Pinpoint the cell where the given text exists, returning its [x, y] midpoint coordinate. 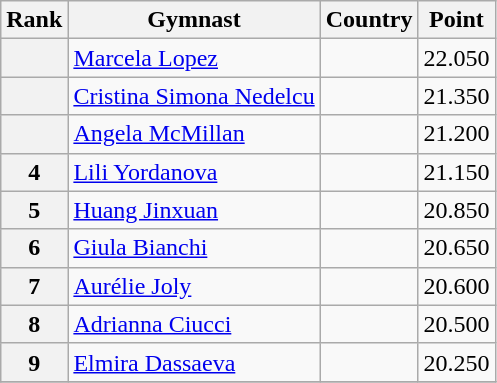
Elmira Dassaeva [194, 362]
Giula Bianchi [194, 248]
21.200 [456, 134]
21.350 [456, 96]
20.250 [456, 362]
Country [369, 20]
21.150 [456, 172]
Huang Jinxuan [194, 210]
Cristina Simona Nedelcu [194, 96]
Angela McMillan [194, 134]
Gymnast [194, 20]
20.850 [456, 210]
Adrianna Ciucci [194, 324]
Point [456, 20]
7 [34, 286]
6 [34, 248]
4 [34, 172]
Aurélie Joly [194, 286]
Rank [34, 20]
Lili Yordanova [194, 172]
8 [34, 324]
20.500 [456, 324]
20.600 [456, 286]
5 [34, 210]
22.050 [456, 58]
20.650 [456, 248]
9 [34, 362]
Marcela Lopez [194, 58]
